Identify which cell holds the provided text, then report its (x, y) central coordinate. 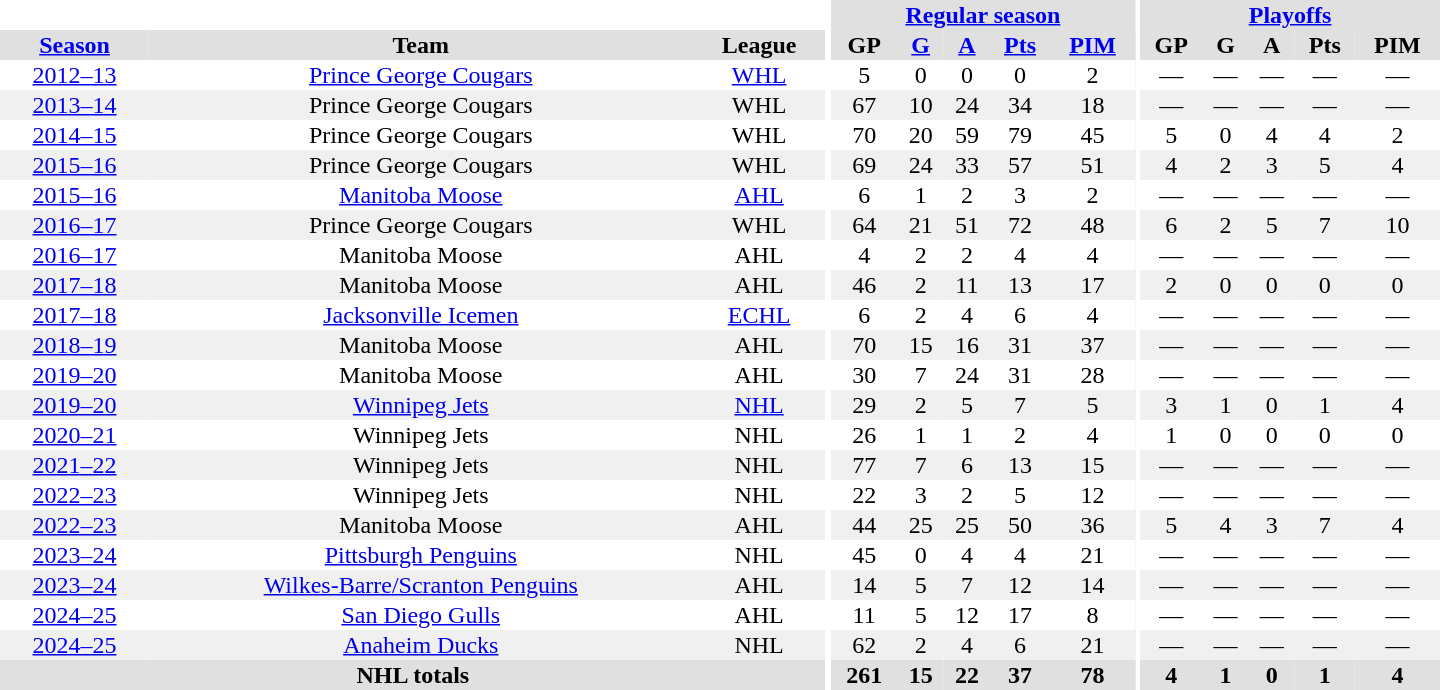
Regular season (983, 15)
36 (1092, 525)
59 (967, 135)
8 (1092, 615)
57 (1020, 165)
33 (967, 165)
29 (864, 405)
League (760, 45)
NHL totals (413, 675)
78 (1092, 675)
2012–13 (74, 75)
62 (864, 645)
64 (864, 225)
50 (1020, 525)
Anaheim Ducks (421, 645)
46 (864, 285)
2021–22 (74, 465)
79 (1020, 135)
ECHL (760, 315)
69 (864, 165)
18 (1092, 105)
28 (1092, 375)
26 (864, 435)
44 (864, 525)
34 (1020, 105)
2020–21 (74, 435)
Team (421, 45)
48 (1092, 225)
San Diego Gulls (421, 615)
Season (74, 45)
Jacksonville Icemen (421, 315)
261 (864, 675)
2013–14 (74, 105)
16 (967, 345)
20 (921, 135)
2014–15 (74, 135)
30 (864, 375)
Playoffs (1290, 15)
77 (864, 465)
2018–19 (74, 345)
67 (864, 105)
Wilkes-Barre/Scranton Penguins (421, 585)
Pittsburgh Penguins (421, 555)
72 (1020, 225)
